For the text-containing cell, return its midpoint in (x, y) coordinate format. 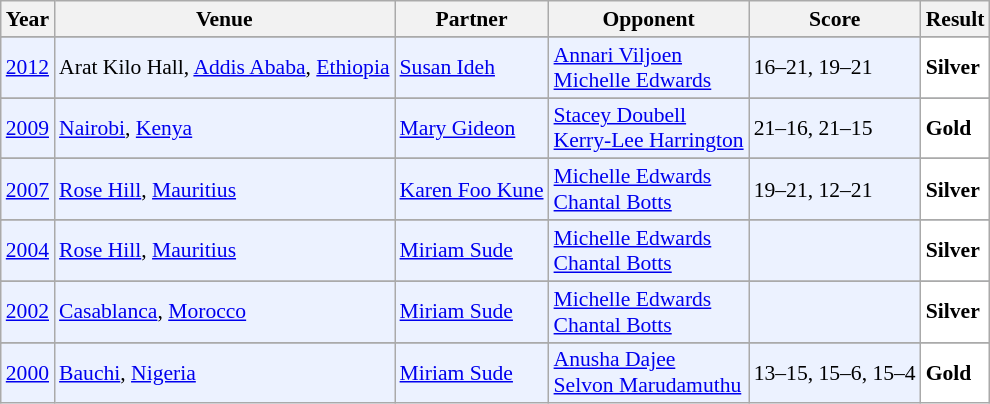
Result (956, 19)
Nairobi, Kenya (224, 128)
Bauchi, Nigeria (224, 372)
21–16, 21–15 (835, 128)
2009 (28, 128)
Karen Foo Kune (472, 190)
13–15, 15–6, 15–4 (835, 372)
Mary Gideon (472, 128)
Partner (472, 19)
Opponent (649, 19)
Susan Ideh (472, 68)
Year (28, 19)
Venue (224, 19)
2000 (28, 372)
2012 (28, 68)
Score (835, 19)
Annari Viljoen Michelle Edwards (649, 68)
16–21, 19–21 (835, 68)
Anusha Dajee Selvon Marudamuthu (649, 372)
2004 (28, 250)
Arat Kilo Hall, Addis Ababa, Ethiopia (224, 68)
2007 (28, 190)
2002 (28, 312)
Casablanca, Morocco (224, 312)
19–21, 12–21 (835, 190)
Stacey Doubell Kerry-Lee Harrington (649, 128)
